Extract the (x, y) coordinate from the center of the cell holding the provided text.  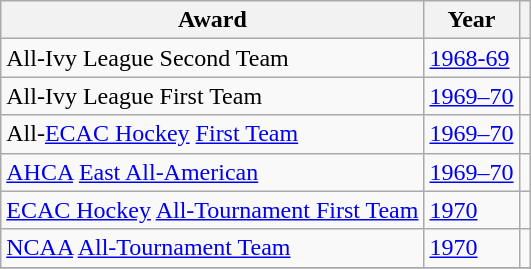
AHCA East All-American (212, 172)
All-ECAC Hockey First Team (212, 134)
Award (212, 20)
NCAA All-Tournament Team (212, 248)
ECAC Hockey All-Tournament First Team (212, 210)
All-Ivy League Second Team (212, 58)
All-Ivy League First Team (212, 96)
1968-69 (472, 58)
Year (472, 20)
